Provide the [X, Y] coordinate of the cell's center where the given text is located.  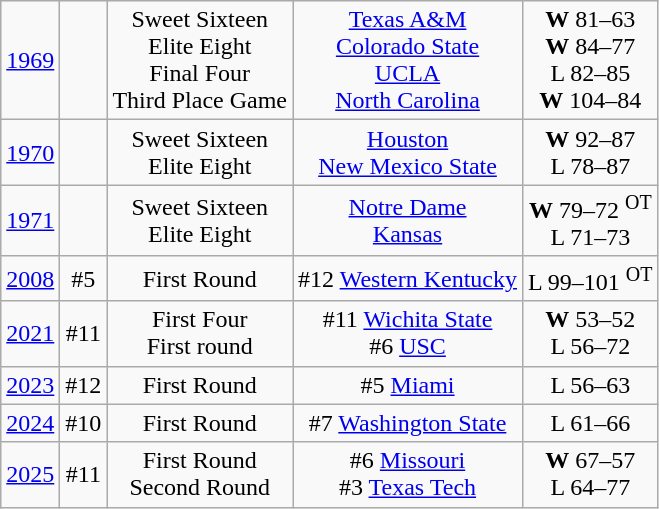
#5 [84, 278]
#11 Wichita State#6 USC [408, 334]
Texas A&M Colorado State UCLA North Carolina [408, 60]
2025 [30, 474]
#10 [84, 423]
1970 [30, 152]
2008 [30, 278]
W 92–87L 78–87 [591, 152]
2021 [30, 334]
2024 [30, 423]
W 53–52L 56–72 [591, 334]
L 61–66 [591, 423]
#7 Washington State [408, 423]
First FourFirst round [200, 334]
#6 Missouri #3 Texas Tech [408, 474]
W 81–63W 84–77L 82–85W 104–84 [591, 60]
#12 Western Kentucky [408, 278]
W 67–57L 64–77 [591, 474]
L 56–63 [591, 385]
#5 Miami [408, 385]
HoustonNew Mexico State [408, 152]
First RoundSecond Round [200, 474]
1969 [30, 60]
2023 [30, 385]
Sweet SixteenElite EightFinal FourThird Place Game [200, 60]
#12 [84, 385]
L 99–101 OT [591, 278]
Notre DameKansas [408, 221]
W 79–72 OTL 71–73 [591, 221]
1971 [30, 221]
